Scan for the cell matching the given text and deliver its [x, y] coordinate at center. 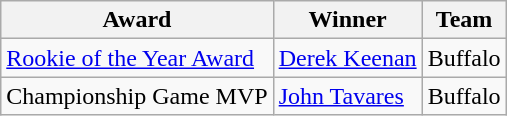
Rookie of the Year Award [137, 58]
Team [464, 20]
Championship Game MVP [137, 96]
John Tavares [348, 96]
Award [137, 20]
Winner [348, 20]
Derek Keenan [348, 58]
